Provide the [X, Y] coordinate of the cell's center where the given text is located.  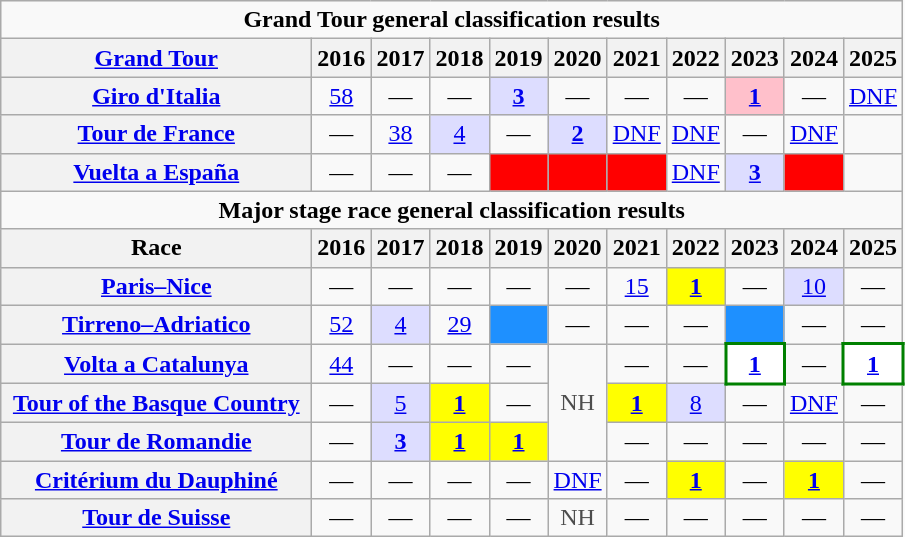
8 [696, 404]
58 [342, 96]
Major stage race general classification results [452, 210]
Paris–Nice [156, 286]
2 [578, 134]
29 [460, 324]
Giro d'Italia [156, 96]
Tour de France [156, 134]
Grand Tour general classification results [452, 20]
44 [342, 364]
5 [400, 404]
Tirreno–Adriatico [156, 324]
Volta a Catalunya [156, 364]
Race [156, 248]
Tour of the Basque Country [156, 404]
10 [814, 286]
38 [400, 134]
Grand Tour [156, 58]
15 [636, 286]
Tour de Suisse [156, 518]
Tour de Romandie [156, 441]
52 [342, 324]
Vuelta a España [156, 172]
Critérium du Dauphiné [156, 479]
